Detect which cell encompasses the target text, then output its (X, Y) center coordinate. 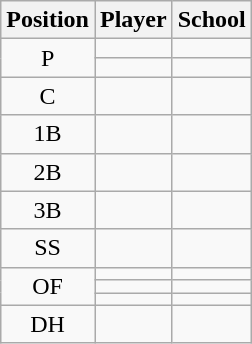
DH (48, 324)
3B (48, 210)
OF (48, 286)
1B (48, 134)
Position (48, 20)
SS (48, 248)
School (212, 20)
Player (133, 20)
C (48, 96)
P (48, 58)
2B (48, 172)
